Find where the given text appears and provide that cell's center as (x, y) coordinate. 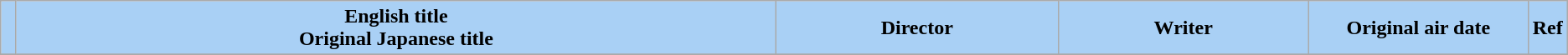
English title Original Japanese title (395, 28)
Writer (1183, 28)
Director (916, 28)
Ref (1548, 28)
Original air date (1418, 28)
